Detect which cell encompasses the target text, then output its [X, Y] center coordinate. 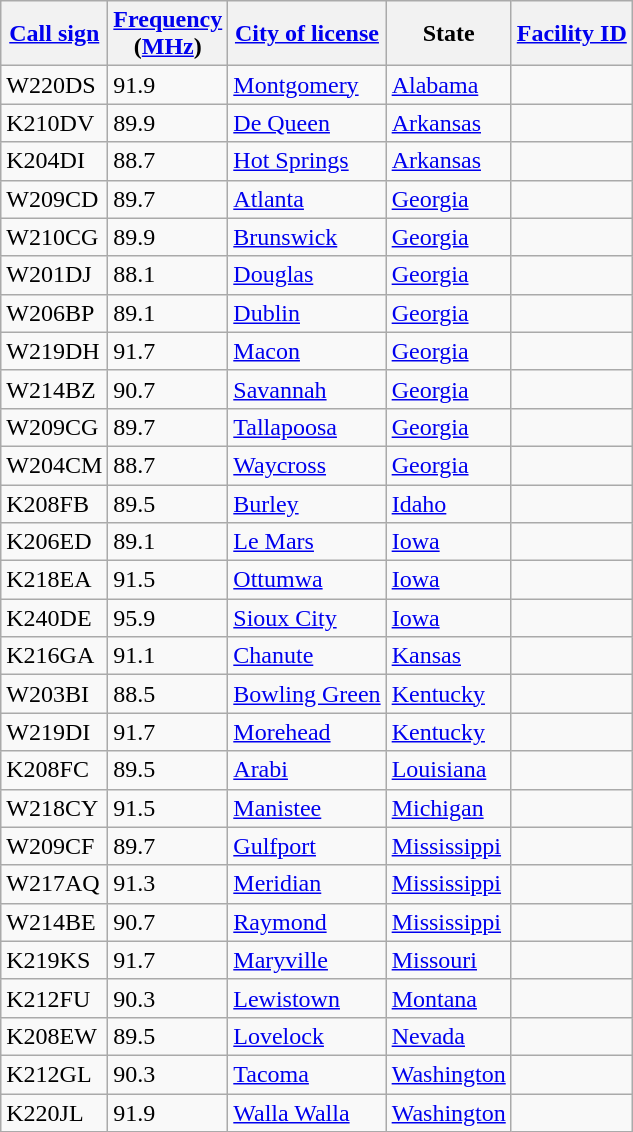
Hot Springs [307, 161]
City of license [307, 34]
K212GL [54, 1074]
W210CG [54, 237]
Nevada [448, 1036]
W209CD [54, 199]
Lovelock [307, 1036]
K206ED [54, 542]
K208FB [54, 503]
W219DH [54, 351]
95.9 [168, 618]
Frequency(MHz) [168, 34]
W218CY [54, 808]
Ottumwa [307, 580]
K208FC [54, 770]
Idaho [448, 503]
91.3 [168, 884]
Tallapoosa [307, 427]
88.5 [168, 694]
Dublin [307, 313]
W203BI [54, 694]
W214BE [54, 922]
K240DE [54, 618]
Walla Walla [307, 1113]
Arabi [307, 770]
K210DV [54, 123]
Morehead [307, 732]
Michigan [448, 808]
W209CG [54, 427]
W214BZ [54, 389]
Atlanta [307, 199]
Waycross [307, 465]
88.1 [168, 275]
W201DJ [54, 275]
91.1 [168, 656]
Montgomery [307, 85]
W219DI [54, 732]
Maryville [307, 960]
K219KS [54, 960]
K212FU [54, 998]
Louisiana [448, 770]
Raymond [307, 922]
Lewistown [307, 998]
W220DS [54, 85]
Call sign [54, 34]
W206BP [54, 313]
Douglas [307, 275]
Meridian [307, 884]
Burley [307, 503]
Kansas [448, 656]
Alabama [448, 85]
Bowling Green [307, 694]
De Queen [307, 123]
Missouri [448, 960]
Sioux City [307, 618]
W209CF [54, 846]
Chanute [307, 656]
Le Mars [307, 542]
Manistee [307, 808]
K218EA [54, 580]
K220JL [54, 1113]
Savannah [307, 389]
K216GA [54, 656]
Brunswick [307, 237]
State [448, 34]
K204DI [54, 161]
W204CM [54, 465]
W217AQ [54, 884]
K208EW [54, 1036]
Tacoma [307, 1074]
Montana [448, 998]
Macon [307, 351]
Facility ID [572, 34]
Gulfport [307, 846]
